Output the (X, Y) coordinate of the center of the cell containing the given text.  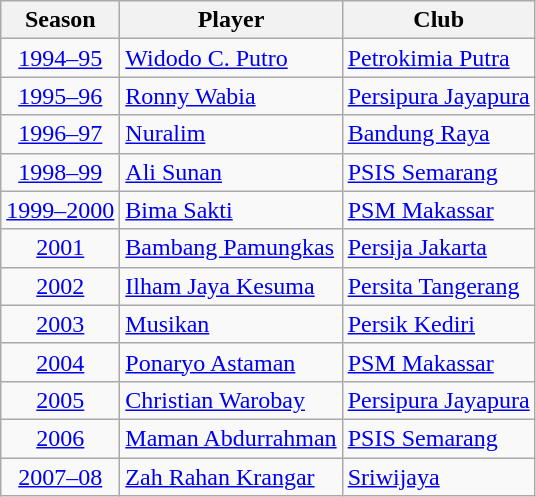
Nuralim (231, 134)
Bandung Raya (438, 134)
2003 (60, 324)
Ronny Wabia (231, 96)
1998–99 (60, 172)
Persik Kediri (438, 324)
Season (60, 20)
1995–96 (60, 96)
Bima Sakti (231, 210)
2002 (60, 286)
Ponaryo Astaman (231, 362)
Musikan (231, 324)
1994–95 (60, 58)
Christian Warobay (231, 400)
Ali Sunan (231, 172)
Petrokimia Putra (438, 58)
Player (231, 20)
2007–08 (60, 477)
1996–97 (60, 134)
Persija Jakarta (438, 248)
Zah Rahan Krangar (231, 477)
2004 (60, 362)
Ilham Jaya Kesuma (231, 286)
Sriwijaya (438, 477)
1999–2000 (60, 210)
Persita Tangerang (438, 286)
Widodo C. Putro (231, 58)
2005 (60, 400)
Club (438, 20)
Maman Abdurrahman (231, 438)
2006 (60, 438)
Bambang Pamungkas (231, 248)
2001 (60, 248)
